From the cell containing the given text, extract its center point as [X, Y] coordinate. 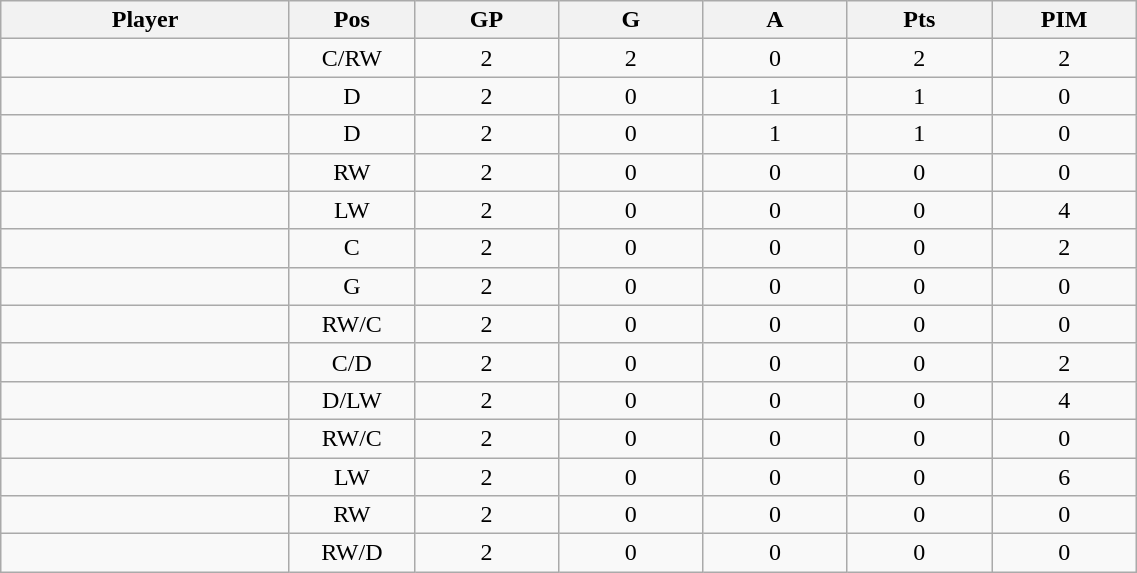
A [775, 20]
C [352, 248]
Pts [919, 20]
Player [146, 20]
Pos [352, 20]
PIM [1064, 20]
D/LW [352, 400]
C/D [352, 362]
6 [1064, 477]
C/RW [352, 58]
GP [486, 20]
RW/D [352, 553]
